Search for the cell housing the specified text and yield its (x, y) center coordinate. 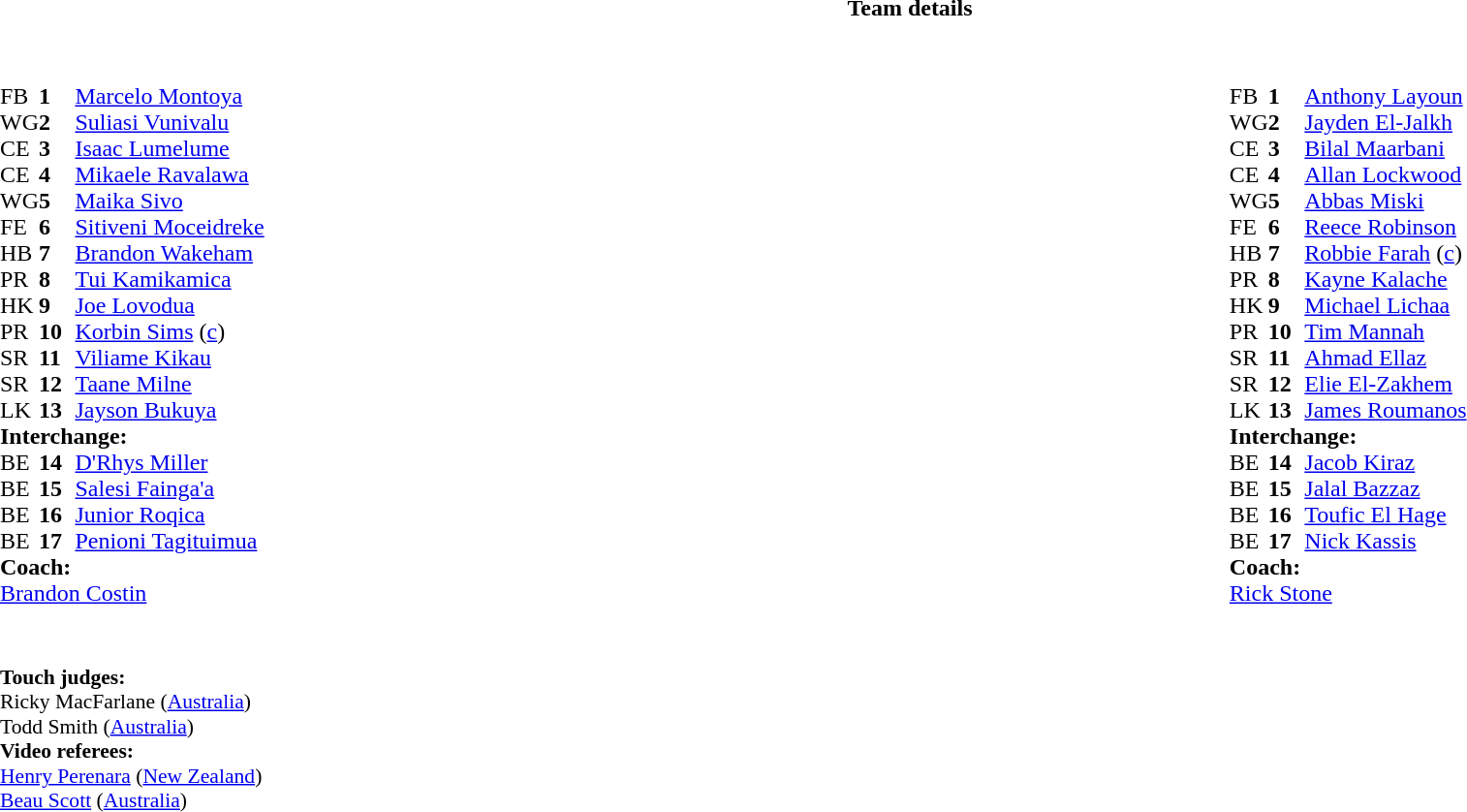
Maika Sivo (169, 202)
Joe Lovodua (169, 306)
D'Rhys Miller (169, 463)
Penioni Tagituimua (169, 541)
Elie El-Zakhem (1386, 384)
Tim Mannah (1386, 331)
Junior Roqica (169, 515)
Viliame Kikau (169, 359)
Robbie Farah (c) (1386, 254)
Jalal Bazzaz (1386, 488)
Abbas Miski (1386, 202)
Brandon Wakeham (169, 254)
Korbin Sims (c) (169, 331)
Taane Milne (169, 384)
Suliasi Vunivalu (169, 122)
Ahmad Ellaz (1386, 359)
Toufic El Hage (1386, 515)
Jayden El-Jalkh (1386, 122)
James Roumanos (1386, 411)
Michael Lichaa (1386, 306)
Bilal Maarbani (1386, 149)
Brandon Costin (150, 593)
Sitiveni Moceidreke (169, 227)
Mikaele Ravalawa (169, 174)
Nick Kassis (1386, 541)
Marcelo Montoya (169, 97)
Anthony Layoun (1386, 97)
Tui Kamikamica (169, 279)
Kayne Kalache (1386, 279)
Jacob Kiraz (1386, 463)
Reece Robinson (1386, 227)
Salesi Fainga'a (169, 488)
Jayson Bukuya (169, 411)
Isaac Lumelume (169, 149)
Allan Lockwood (1386, 174)
